Detect which cell encompasses the target text, then output its [X, Y] center coordinate. 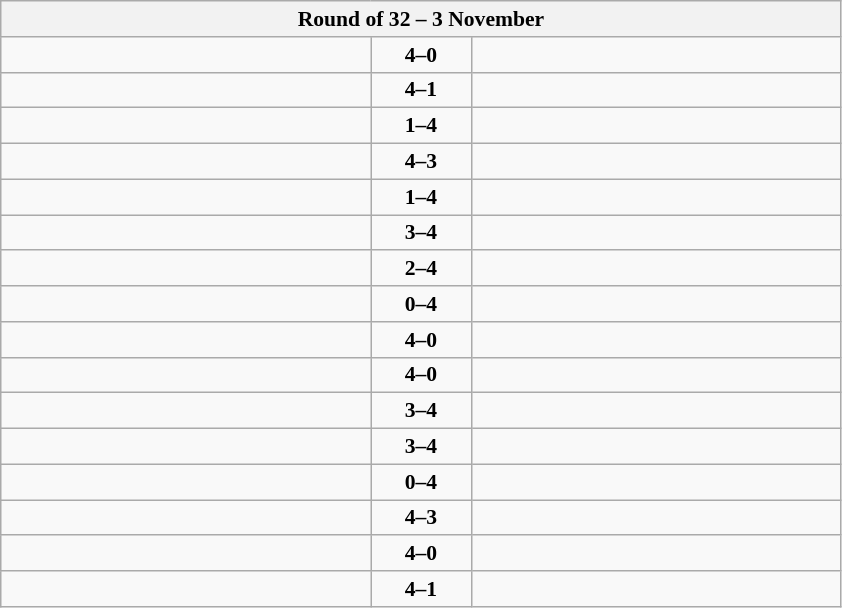
Round of 32 – 3 November [421, 19]
2–4 [421, 269]
